Return (x, y) of the center of cell containing provided text 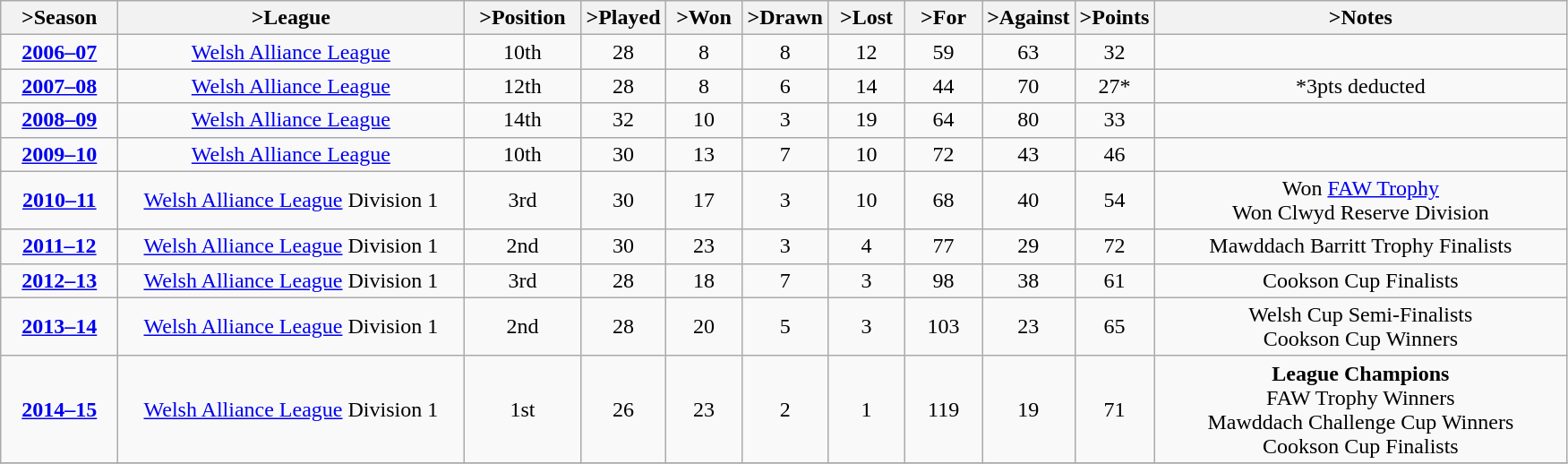
2 (784, 408)
>Points (1114, 18)
14th (523, 120)
98 (944, 280)
40 (1028, 201)
77 (944, 246)
Won FAW TrophyWon Clwyd Reserve Division (1361, 201)
38 (1028, 280)
2011–12 (59, 246)
>Lost (866, 18)
1st (523, 408)
2012–13 (59, 280)
>Position (523, 18)
>League (291, 18)
44 (944, 86)
68 (944, 201)
33 (1114, 120)
20 (704, 326)
2006–07 (59, 52)
2013–14 (59, 326)
>For (944, 18)
>Won (704, 18)
59 (944, 52)
17 (704, 201)
71 (1114, 408)
63 (1028, 52)
46 (1114, 154)
2008–09 (59, 120)
26 (623, 408)
61 (1114, 280)
Cookson Cup Finalists (1361, 280)
League Champions FAW Trophy Winners Mawddach Challenge Cup Winners Cookson Cup Finalists (1361, 408)
12th (523, 86)
64 (944, 120)
119 (944, 408)
>Against (1028, 18)
2014–15 (59, 408)
>Drawn (784, 18)
>Played (623, 18)
*3pts deducted (1361, 86)
80 (1028, 120)
103 (944, 326)
43 (1028, 154)
>Season (59, 18)
65 (1114, 326)
5 (784, 326)
12 (866, 52)
70 (1028, 86)
27* (1114, 86)
>Notes (1361, 18)
14 (866, 86)
2010–11 (59, 201)
2009–10 (59, 154)
18 (704, 280)
13 (704, 154)
6 (784, 86)
2007–08 (59, 86)
1 (866, 408)
Welsh Cup Semi-Finalists Cookson Cup Winners (1361, 326)
29 (1028, 246)
Mawddach Barritt Trophy Finalists (1361, 246)
54 (1114, 201)
4 (866, 246)
